Detect which cell encompasses the target text, then output its (x, y) center coordinate. 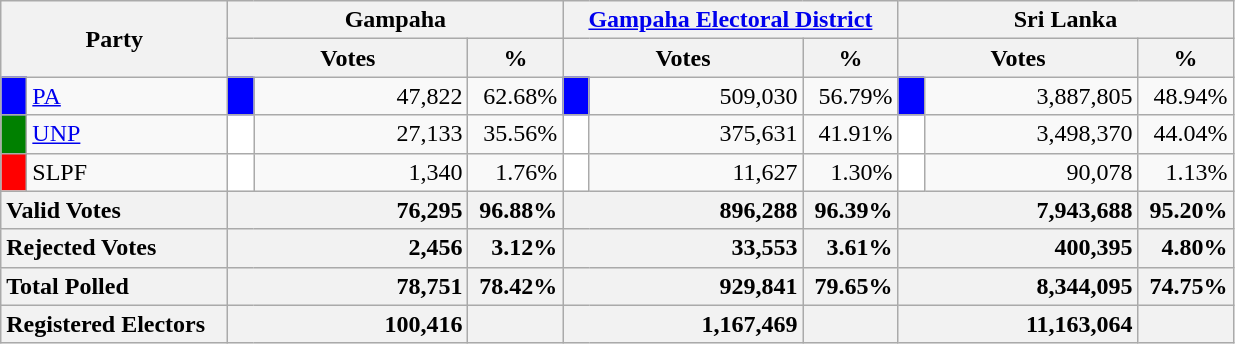
47,822 (361, 96)
41.91% (850, 134)
375,631 (696, 134)
PA (128, 96)
96.88% (516, 210)
1,167,469 (683, 324)
4.80% (1186, 248)
76,295 (348, 210)
Rejected Votes (114, 248)
78.42% (516, 286)
48.94% (1186, 96)
7,943,688 (1018, 210)
2,456 (348, 248)
27,133 (361, 134)
929,841 (683, 286)
3.12% (516, 248)
Gampaha (396, 20)
33,553 (683, 248)
1,340 (361, 172)
Party (114, 39)
44.04% (1186, 134)
79.65% (850, 286)
100,416 (348, 324)
11,163,064 (1018, 324)
74.75% (1186, 286)
56.79% (850, 96)
Sri Lanka (1066, 20)
Registered Electors (114, 324)
1.30% (850, 172)
95.20% (1186, 210)
1.76% (516, 172)
Valid Votes (114, 210)
3,498,370 (1031, 134)
3.61% (850, 248)
1.13% (1186, 172)
SLPF (128, 172)
Gampaha Electoral District (730, 20)
90,078 (1031, 172)
896,288 (683, 210)
8,344,095 (1018, 286)
11,627 (696, 172)
35.56% (516, 134)
400,395 (1018, 248)
Total Polled (114, 286)
509,030 (696, 96)
96.39% (850, 210)
62.68% (516, 96)
3,887,805 (1031, 96)
78,751 (348, 286)
UNP (128, 134)
